Detect which cell encompasses the target text, then output its (X, Y) center coordinate. 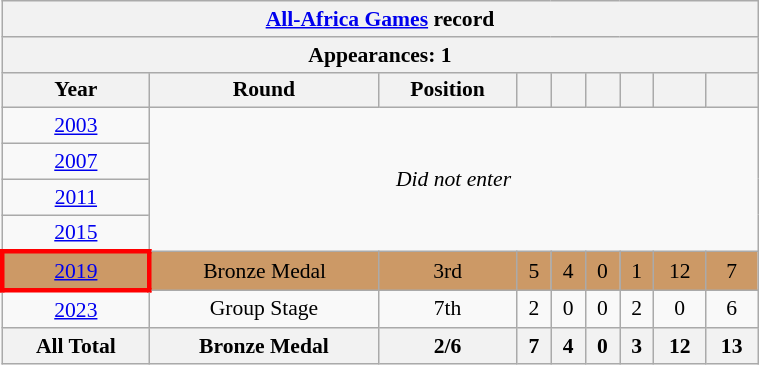
Round (264, 90)
1 (637, 272)
Appearances: 1 (380, 55)
2003 (76, 126)
13 (732, 346)
Did not enter (453, 180)
Year (76, 90)
2/6 (447, 346)
2023 (76, 310)
2007 (76, 162)
All-Africa Games record (380, 19)
5 (534, 272)
2015 (76, 234)
3rd (447, 272)
6 (732, 310)
All Total (76, 346)
2011 (76, 197)
3 (637, 346)
2019 (76, 272)
Group Stage (264, 310)
Position (447, 90)
7th (447, 310)
